Identify which cell holds the provided text, then report its [x, y] central coordinate. 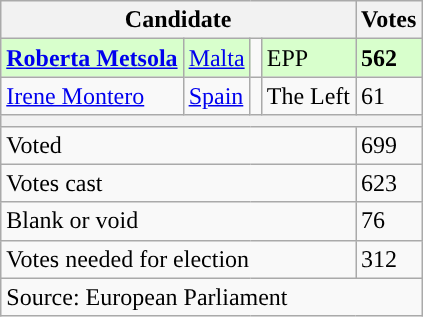
76 [389, 221]
EPP [308, 58]
61 [389, 96]
Votes needed for election [178, 259]
Source: European Parliament [212, 297]
312 [389, 259]
Malta [216, 58]
Roberta Metsola [92, 58]
Votes [389, 20]
Spain [216, 96]
Irene Montero [92, 96]
Blank or void [178, 221]
562 [389, 58]
623 [389, 183]
Candidate [178, 20]
Voted [178, 145]
Votes cast [178, 183]
The Left [308, 96]
699 [389, 145]
